From the cell containing the given text, extract its center point as [x, y] coordinate. 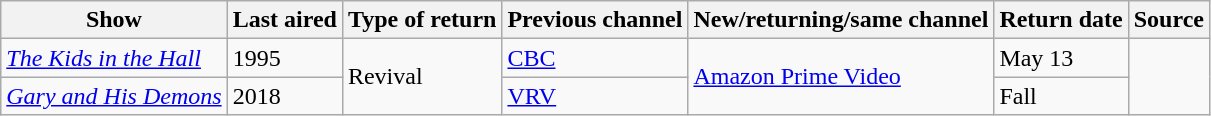
Revival [422, 77]
Amazon Prime Video [841, 77]
2018 [284, 96]
Return date [1061, 20]
CBC [595, 58]
New/returning/same channel [841, 20]
Previous channel [595, 20]
May 13 [1061, 58]
Last aired [284, 20]
Fall [1061, 96]
Gary and His Demons [114, 96]
VRV [595, 96]
Show [114, 20]
Type of return [422, 20]
The Kids in the Hall [114, 58]
Source [1168, 20]
1995 [284, 58]
